Find where the given text appears and provide that cell's center as [x, y] coordinate. 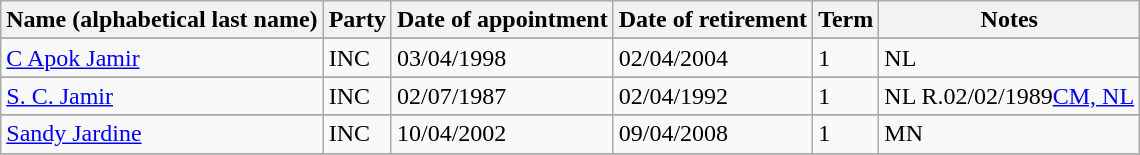
Name (alphabetical last name) [162, 20]
MN [1010, 134]
02/07/1987 [502, 96]
02/04/1992 [712, 96]
Party [357, 20]
Notes [1010, 20]
C Apok Jamir [162, 58]
NL [1010, 58]
Sandy Jardine [162, 134]
NL R.02/02/1989CM, NL [1010, 96]
03/04/1998 [502, 58]
Term [846, 20]
09/04/2008 [712, 134]
02/04/2004 [712, 58]
Date of appointment [502, 20]
10/04/2002 [502, 134]
Date of retirement [712, 20]
S. C. Jamir [162, 96]
